Return the [X, Y] coordinate for the center point of the cell that contains the specified text.  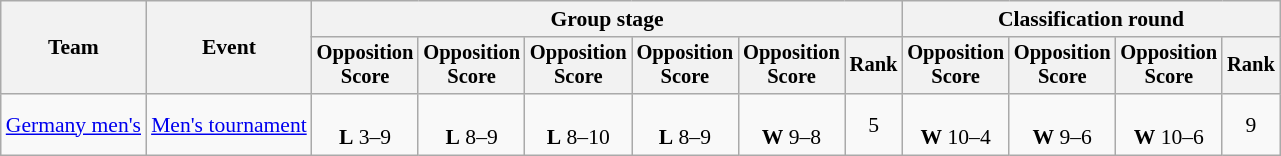
W 10–4 [956, 124]
W 9–8 [792, 124]
W 10–6 [1170, 124]
9 [1251, 124]
Event [229, 48]
5 [874, 124]
Team [74, 48]
W 9–6 [1062, 124]
Group stage [608, 19]
Classification round [1090, 19]
Men's tournament [229, 124]
Germany men's [74, 124]
L 8–10 [578, 124]
L 3–9 [366, 124]
